Pinpoint the cell where the given text exists, returning its (x, y) midpoint coordinate. 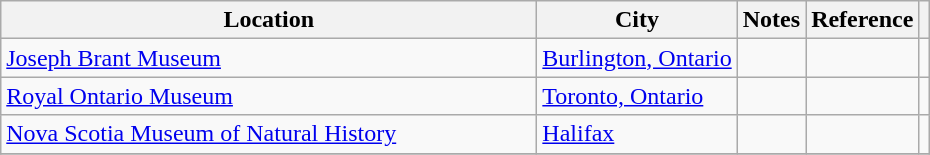
Toronto, Ontario (637, 96)
Joseph Brant Museum (269, 58)
Burlington, Ontario (637, 58)
Reference (862, 20)
Nova Scotia Museum of Natural History (269, 134)
Halifax (637, 134)
City (637, 20)
Location (269, 20)
Notes (771, 20)
Royal Ontario Museum (269, 96)
